Locate the cell with the specified text and output its [x, y] center coordinate. 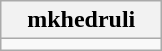
mkhedruli [82, 20]
